Return the [X, Y] coordinate for the center point of the cell that contains the specified text.  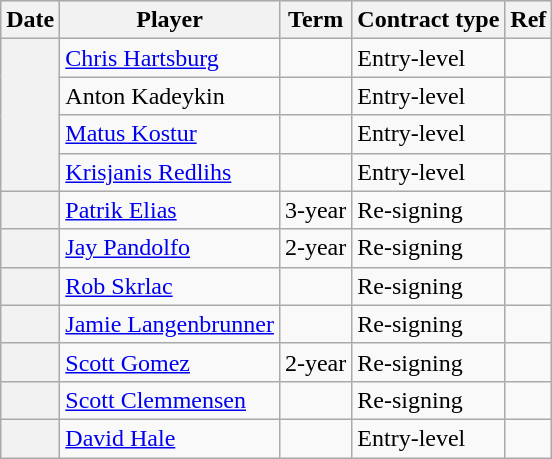
Rob Skrlac [170, 286]
Anton Kadeykin [170, 96]
3-year [315, 210]
Jay Pandolfo [170, 248]
Term [315, 20]
Player [170, 20]
Ref [528, 20]
Scott Gomez [170, 362]
Contract type [428, 20]
Jamie Langenbrunner [170, 324]
David Hale [170, 438]
Krisjanis Redlihs [170, 172]
Patrik Elias [170, 210]
Chris Hartsburg [170, 58]
Matus Kostur [170, 134]
Date [30, 20]
Scott Clemmensen [170, 400]
